Identify which cell holds the provided text, then report its [X, Y] central coordinate. 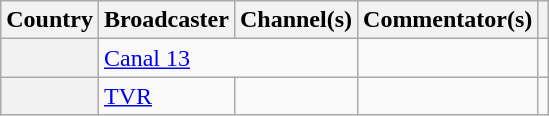
Country [50, 20]
TVR [166, 96]
Broadcaster [166, 20]
Channel(s) [296, 20]
Commentator(s) [448, 20]
Canal 13 [228, 58]
